Extract the [X, Y] coordinate from the center of the cell holding the provided text.  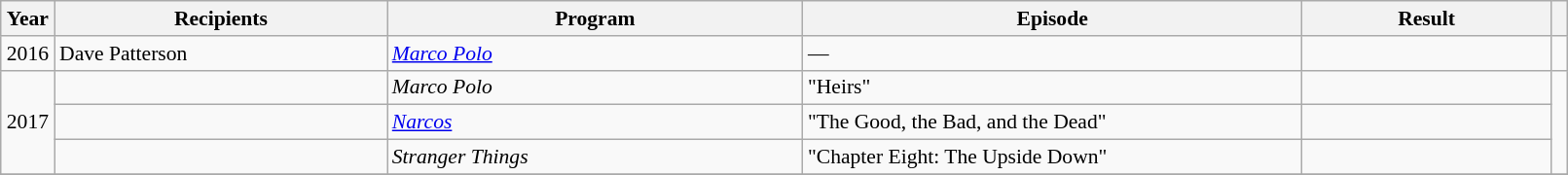
— [1053, 53]
2016 [27, 53]
Stranger Things [596, 157]
Narcos [596, 122]
Recipients [221, 18]
Year [27, 18]
"The Good, the Bad, and the Dead" [1053, 122]
Dave Patterson [221, 53]
Program [596, 18]
2017 [27, 122]
"Heirs" [1053, 87]
Result [1426, 18]
Episode [1053, 18]
"Chapter Eight: The Upside Down" [1053, 157]
